Provide the [X, Y] coordinate of the cell's center where the given text is located.  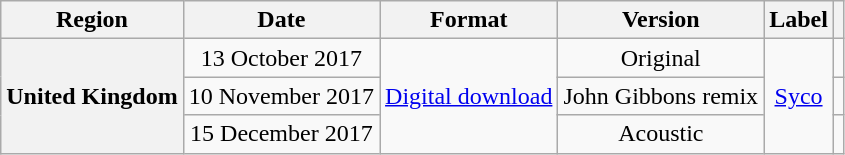
Original [661, 58]
Version [661, 20]
United Kingdom [92, 96]
13 October 2017 [281, 58]
John Gibbons remix [661, 96]
Region [92, 20]
Label [799, 20]
10 November 2017 [281, 96]
Digital download [469, 96]
Date [281, 20]
Acoustic [661, 134]
Format [469, 20]
15 December 2017 [281, 134]
Syco [799, 96]
